Capture the cell that displays the provided text and extract its (X, Y) central coordinate. 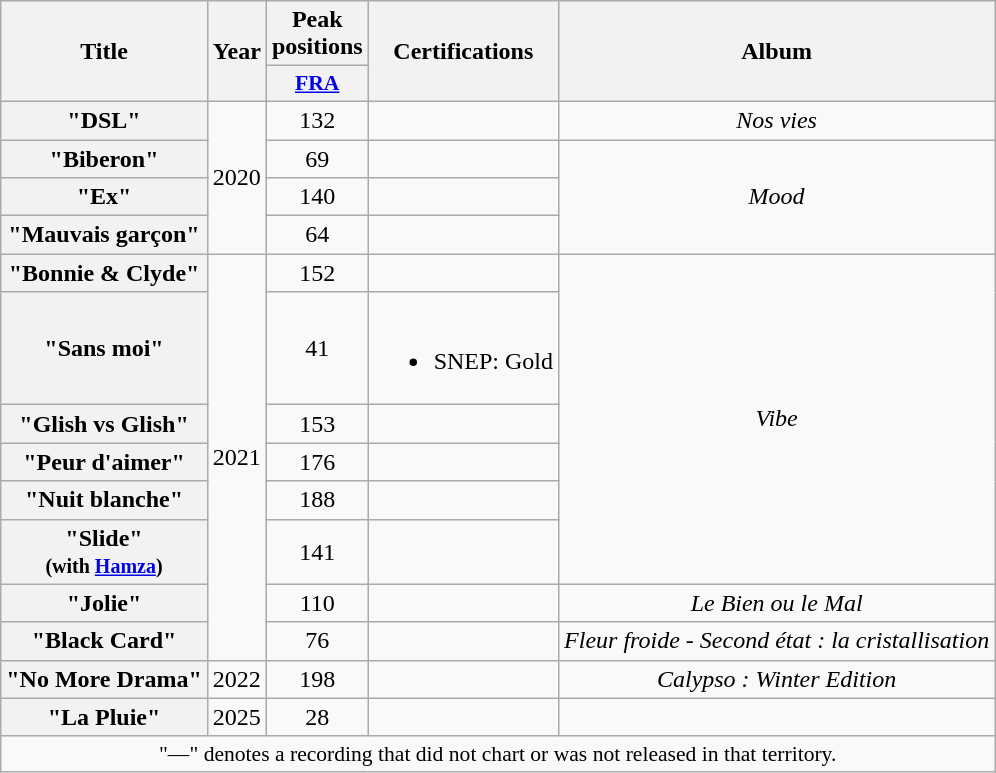
"Biberon" (104, 159)
"DSL" (104, 120)
Album (777, 52)
64 (317, 235)
Certifications (463, 52)
Peak positions (317, 34)
SNEP: Gold (463, 348)
"—" denotes a recording that did not chart or was not released in that territory. (498, 754)
"Ex" (104, 197)
Title (104, 52)
2022 (236, 679)
140 (317, 197)
2020 (236, 177)
"Black Card" (104, 641)
Fleur froide - Second état : la cristallisation (777, 641)
FRA (317, 84)
Nos vies (777, 120)
Le Bien ou le Mal (777, 603)
"Bonnie & Clyde" (104, 273)
"Glish vs Glish" (104, 424)
2025 (236, 717)
Year (236, 52)
176 (317, 462)
188 (317, 500)
"Mauvais garçon" (104, 235)
"Nuit blanche" (104, 500)
Vibe (777, 419)
"Sans moi" (104, 348)
41 (317, 348)
132 (317, 120)
Calypso : Winter Edition (777, 679)
"La Pluie" (104, 717)
"Slide"(with Hamza) (104, 552)
110 (317, 603)
2021 (236, 457)
28 (317, 717)
141 (317, 552)
69 (317, 159)
152 (317, 273)
153 (317, 424)
198 (317, 679)
"No More Drama" (104, 679)
"Peur d'aimer" (104, 462)
"Jolie" (104, 603)
76 (317, 641)
Mood (777, 197)
